Capture the cell that displays the provided text and extract its [X, Y] central coordinate. 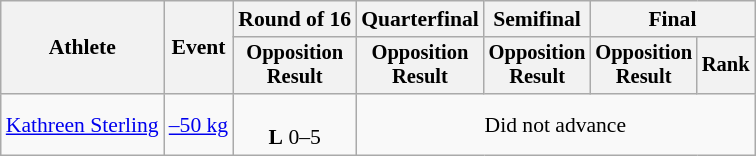
L 0–5 [294, 124]
Did not advance [555, 124]
Round of 16 [294, 19]
Semifinal [538, 19]
Rank [726, 66]
Event [198, 48]
Athlete [82, 48]
Quarterfinal [420, 19]
Kathreen Sterling [82, 124]
Final [672, 19]
–50 kg [198, 124]
